For the text-containing cell, return its midpoint in (X, Y) coordinate format. 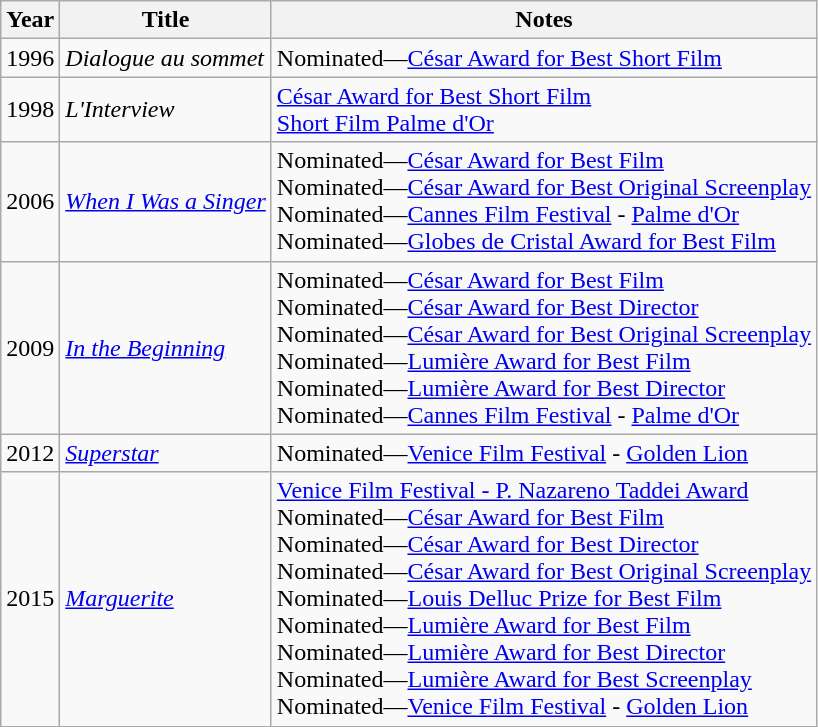
2012 (30, 453)
1998 (30, 110)
Year (30, 20)
Nominated—Venice Film Festival - Golden Lion (544, 453)
1996 (30, 58)
Nominated—César Award for Best Short Film (544, 58)
Dialogue au sommet (166, 58)
Notes (544, 20)
L'Interview (166, 110)
In the Beginning (166, 348)
2009 (30, 348)
César Award for Best Short FilmShort Film Palme d'Or (544, 110)
Title (166, 20)
2015 (30, 599)
Marguerite (166, 599)
When I Was a Singer (166, 202)
2006 (30, 202)
Superstar (166, 453)
